Provide the [x, y] coordinate of the cell's center where the given text is located.  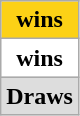
Draws [40, 96]
